Identify which cell holds the provided text, then report its [X, Y] central coordinate. 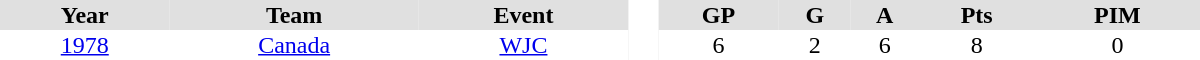
8 [976, 45]
Event [524, 15]
2 [815, 45]
WJC [524, 45]
Pts [976, 15]
G [815, 15]
Canada [294, 45]
A [885, 15]
1978 [85, 45]
PIM [1118, 15]
GP [718, 15]
Team [294, 15]
Year [85, 15]
0 [1118, 45]
